Capture the cell that displays the provided text and extract its (x, y) central coordinate. 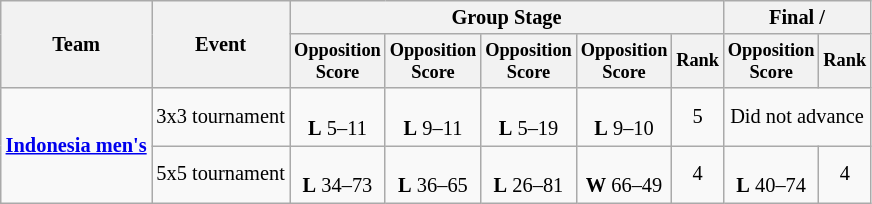
L 5–19 (529, 117)
L 36–65 (433, 174)
3x3 tournament (221, 117)
Event (221, 44)
5 (698, 117)
L 9–10 (624, 117)
5x5 tournament (221, 174)
Final / (796, 17)
L 5–11 (338, 117)
Group Stage (507, 17)
L 34–73 (338, 174)
L 9–11 (433, 117)
Did not advance (796, 117)
W 66–49 (624, 174)
L 26–81 (529, 174)
L 40–74 (771, 174)
Team (76, 44)
Indonesia men's (76, 146)
